Pinpoint the cell where the given text exists, returning its [X, Y] midpoint coordinate. 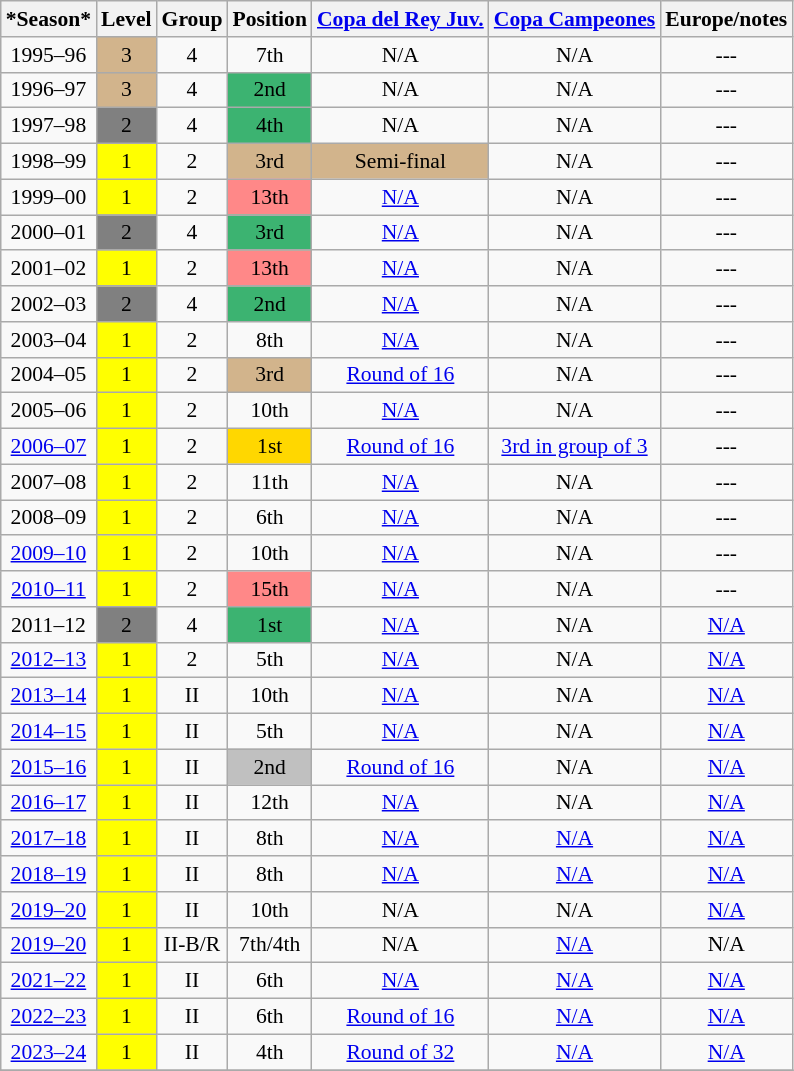
2003–04 [48, 340]
2006–07 [48, 447]
2021–22 [48, 981]
12th [269, 803]
7th/4th [269, 945]
2001–02 [48, 269]
2000–01 [48, 233]
2014–15 [48, 732]
2018–19 [48, 874]
2023–24 [48, 1052]
2008–09 [48, 518]
Round of 32 [400, 1052]
11th [269, 482]
Semi-final [400, 162]
2010–11 [48, 589]
Group [192, 19]
1997–98 [48, 126]
2002–03 [48, 304]
2012–13 [48, 660]
2005–06 [48, 411]
2011–12 [48, 625]
2015–16 [48, 767]
7th [269, 55]
2009–10 [48, 554]
1996–97 [48, 90]
Level [126, 19]
1999–00 [48, 197]
2017–18 [48, 839]
Copa Campeones [574, 19]
Position [269, 19]
15th [269, 589]
2007–08 [48, 482]
1998–99 [48, 162]
*Season* [48, 19]
II-B/R [192, 945]
1995–96 [48, 55]
2016–17 [48, 803]
2022–23 [48, 1017]
3rd in group of 3 [574, 447]
Copa del Rey Juv. [400, 19]
2013–14 [48, 696]
2004–05 [48, 375]
Europe/notes [726, 19]
